Detect which cell encompasses the target text, then output its [X, Y] center coordinate. 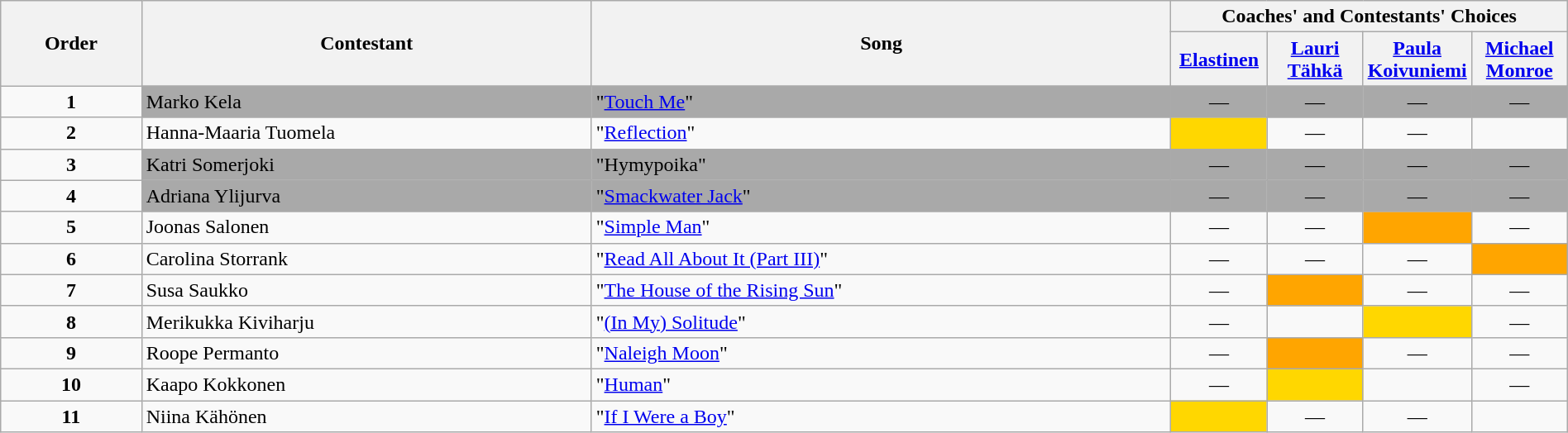
Order [71, 43]
Paula Koivuniemi [1417, 59]
7 [71, 290]
Joonas Salonen [366, 227]
Katri Somerjoki [366, 164]
Marko Kela [366, 102]
Hanna-Maaria Tuomela [366, 133]
5 [71, 227]
2 [71, 133]
"If I Were a Boy" [882, 416]
Elastinen [1219, 59]
"Read All About It (Part III)" [882, 259]
Lauri Tähkä [1315, 59]
Song [882, 43]
9 [71, 353]
Roope Permanto [366, 353]
"(In My) Solitude" [882, 321]
"Naleigh Moon" [882, 353]
Merikukka Kiviharju [366, 321]
11 [71, 416]
6 [71, 259]
"Smackwater Jack" [882, 196]
Kaapo Kokkonen [366, 384]
"The House of the Rising Sun" [882, 290]
"Reflection" [882, 133]
8 [71, 321]
Michael Monroe [1519, 59]
"Touch Me" [882, 102]
3 [71, 164]
Contestant [366, 43]
1 [71, 102]
Adriana Ylijurva [366, 196]
Carolina Storrank [366, 259]
Susa Saukko [366, 290]
Niina Kähönen [366, 416]
10 [71, 384]
"Hymypoika" [882, 164]
Coaches' and Contestants' Choices [1370, 17]
4 [71, 196]
"Simple Man" [882, 227]
"Human" [882, 384]
